Find where the given text appears and provide that cell's center as (X, Y) coordinate. 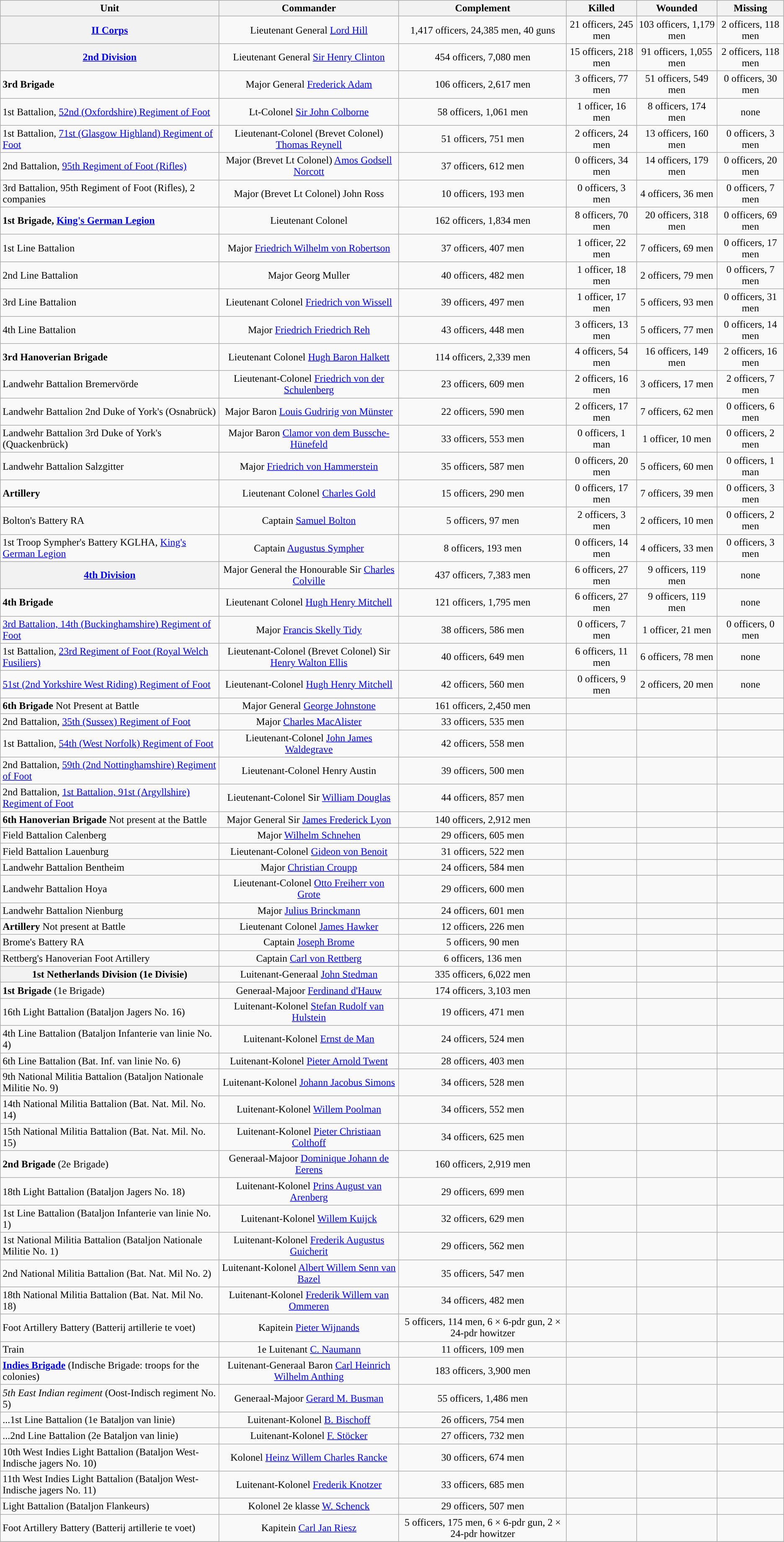
2nd Brigade (2e Brigade) (110, 1164)
1,417 officers, 24,385 men, 40 guns (482, 30)
5th East Indian regiment (Oost-Indisch regiment No. 5) (110, 1398)
7 officers, 39 men (677, 494)
1st Battalion, 71st (Glasgow Highland) Regiment of Foot (110, 139)
6th Line Battalion (Bat. Inf. van linie No. 6) (110, 1061)
3 officers, 77 men (601, 85)
28 officers, 403 men (482, 1061)
44 officers, 857 men (482, 798)
Lieutenant-Colonel Friedrich von der Schulenberg (309, 385)
3rd Battalion, 95th Regiment of Foot (Rifles), 2 companies (110, 194)
Kapitein Pieter Wijnands (309, 1327)
Major Christian Croupp (309, 867)
Major General the Honourable Sir Charles Colville (309, 575)
29 officers, 507 men (482, 1506)
Major Julius Brinckmann (309, 911)
114 officers, 2,339 men (482, 357)
1st Battalion, 23rd Regiment of Foot (Royal Welch Fusiliers) (110, 657)
2 officers, 7 men (750, 385)
Lieutenant-Colonel Hugh Henry Mitchell (309, 684)
Field Battalion Calenberg (110, 836)
Luitenant-Kolonel Willem Poolman (309, 1110)
Major Francis Skelly Tidy (309, 629)
4th Division (110, 575)
Captain Augustus Sympher (309, 548)
Unit (110, 8)
Lt-Colonel Sir John Colborne (309, 111)
Luitenant-Kolonel Frederik Augustus Guicherit (309, 1246)
Landwehr Battalion Salzgitter (110, 466)
0 officers, 0 men (750, 629)
1 officer, 22 men (601, 248)
51 officers, 549 men (677, 85)
Killed (601, 8)
Landwehr Battalion 3rd Duke of York's (Quackenbrück) (110, 439)
1st Line Battalion (110, 248)
Major General Sir James Frederick Lyon (309, 820)
2 officers, 79 men (677, 275)
Landwehr Battalion 2nd Duke of York's (Osnabrück) (110, 411)
Complement (482, 8)
2 officers, 20 men (677, 684)
Major Wilhelm Schnehen (309, 836)
Luitenant-Kolonel Prins August van Arenberg (309, 1192)
33 officers, 535 men (482, 722)
21 officers, 245 men (601, 30)
Bolton's Battery RA (110, 520)
Missing (750, 8)
4th Line Battalion (Bataljon Infanterie van linie No. 4) (110, 1039)
160 officers, 2,919 men (482, 1164)
Major General George Johnstone (309, 706)
2nd Battalion, 95th Regiment of Foot (Rifles) (110, 166)
10 officers, 193 men (482, 194)
Generaal-Majoor Dominique Johann de Eerens (309, 1164)
Lieutenant-Colonel Henry Austin (309, 771)
1st Troop Sympher's Battery KGLHA, King's German Legion (110, 548)
58 officers, 1,061 men (482, 111)
1 officer, 18 men (601, 275)
4 officers, 54 men (601, 357)
0 officers, 9 men (601, 684)
Captain Joseph Brome (309, 942)
33 officers, 553 men (482, 439)
Lieutenant Colonel Hugh Baron Halkett (309, 357)
5 officers, 175 men, 6 × 6-pdr gun, 2 × 24-pdr howitzer (482, 1528)
0 officers, 30 men (750, 85)
3rd Line Battalion (110, 303)
2nd Division (110, 57)
20 officers, 318 men (677, 220)
335 officers, 6,022 men (482, 974)
42 officers, 558 men (482, 743)
51 officers, 751 men (482, 139)
29 officers, 562 men (482, 1246)
Landwehr Battalion Bremervörde (110, 385)
Brome's Battery RA (110, 942)
2nd Battalion, 35th (Sussex) Regiment of Foot (110, 722)
Artillery Not present at Battle (110, 926)
Major (Brevet Lt Colonel) Amos Godsell Norcott (309, 166)
Generaal-Majoor Ferdinand d'Hauw (309, 990)
Luitenant-Kolonel Pieter Arnold Twent (309, 1061)
454 officers, 7,080 men (482, 57)
4th Brigade (110, 603)
15 officers, 218 men (601, 57)
2nd Battalion, 59th (2nd Nottinghamshire) Regiment of Foot (110, 771)
6 officers, 78 men (677, 657)
2 officers, 10 men (677, 520)
6 officers, 136 men (482, 958)
33 officers, 685 men (482, 1485)
Luitenant-Kolonel Pieter Christiaan Colthoff (309, 1137)
91 officers, 1,055 men (677, 57)
10th West Indies Light Battalion (Bataljon West-Indische jagers No. 10) (110, 1457)
106 officers, 2,617 men (482, 85)
16th Light Battalion (Bataljon Jagers No. 16) (110, 1012)
1st Battalion, 52nd (Oxfordshire) Regiment of Foot (110, 111)
Major (Brevet Lt Colonel) John Ross (309, 194)
162 officers, 1,834 men (482, 220)
Kolonel 2e klasse W. Schenck (309, 1506)
Train (110, 1349)
Lieutenant-Colonel Gideon von Benoit (309, 851)
Luitenant-Kolonel Johann Jacobus Simons (309, 1083)
27 officers, 732 men (482, 1436)
24 officers, 584 men (482, 867)
Luitenant-Kolonel Albert Willem Senn van Bazel (309, 1273)
14th National Militia Battalion (Bat. Nat. Mil. No. 14) (110, 1110)
121 officers, 1,795 men (482, 603)
Light Battalion (Bataljon Flankeurs) (110, 1506)
Luitenant-Kolonel Frederik Willem van Ommeren (309, 1301)
5 officers, 60 men (677, 466)
6th Brigade Not Present at Battle (110, 706)
40 officers, 649 men (482, 657)
Luitenant-Kolonel Ernst de Man (309, 1039)
Luitenant-Kolonel F. Stöcker (309, 1436)
34 officers, 482 men (482, 1301)
23 officers, 609 men (482, 385)
Lieutenant-Colonel John James Waldegrave (309, 743)
174 officers, 3,103 men (482, 990)
13 officers, 160 men (677, 139)
4th Line Battalion (110, 329)
1st Brigade (1e Brigade) (110, 990)
Luitenant-Kolonel Frederik Knotzer (309, 1485)
31 officers, 522 men (482, 851)
34 officers, 552 men (482, 1110)
...1st Line Battalion (1e Bataljon van linie) (110, 1420)
26 officers, 754 men (482, 1420)
2nd Battalion, 1st Battalion, 91st (Argyllshire) Regiment of Foot (110, 798)
51st (2nd Yorkshire West Riding) Regiment of Foot (110, 684)
2 officers, 24 men (601, 139)
Lieutenant Colonel (309, 220)
40 officers, 482 men (482, 275)
42 officers, 560 men (482, 684)
2 officers, 3 men (601, 520)
Generaal-Majoor Gerard M. Busman (309, 1398)
Luitenant-Generaal Baron Carl Heinrich Wilhelm Anthing (309, 1371)
18th Light Battalion (Bataljon Jagers No. 18) (110, 1192)
5 officers, 90 men (482, 942)
Kolonel Heinz Willem Charles Rancke (309, 1457)
22 officers, 590 men (482, 411)
1st Line Battalion (Bataljon Infanterie van linie No. 1) (110, 1219)
29 officers, 605 men (482, 836)
Landwehr Battalion Nienburg (110, 911)
183 officers, 3,900 men (482, 1371)
1 officer, 16 men (601, 111)
140 officers, 2,912 men (482, 820)
30 officers, 674 men (482, 1457)
15 officers, 290 men (482, 494)
Major Friedrich von Hammerstein (309, 466)
9th National Militia Battalion (Bataljon Nationale Militie No. 9) (110, 1083)
Lieutenant General Sir Henry Clinton (309, 57)
3rd Battalion, 14th (Buckinghamshire) Regiment of Foot (110, 629)
Luitenant-Generaal John Stedman (309, 974)
2 officers, 17 men (601, 411)
24 officers, 524 men (482, 1039)
35 officers, 547 men (482, 1273)
Lieutenant-Colonel (Brevet Colonel) Thomas Reynell (309, 139)
0 officers, 69 men (750, 220)
0 officers, 34 men (601, 166)
Indies Brigade (Indische Brigade: troops for the colonies) (110, 1371)
15th National Militia Battalion (Bat. Nat. Mil. No. 15) (110, 1137)
437 officers, 7,383 men (482, 575)
Luitenant-Kolonel Stefan Rudolf van Hulstein (309, 1012)
4 officers, 36 men (677, 194)
Major Charles MacAlister (309, 722)
34 officers, 625 men (482, 1137)
Lieutenant-Colonel Sir William Douglas (309, 798)
Luitenant-Kolonel Willem Kuijck (309, 1219)
Major Friedrich Wilhelm von Robertson (309, 248)
1st Battalion, 54th (West Norfolk) Regiment of Foot (110, 743)
1st Netherlands Division (1e Divisie) (110, 974)
0 officers, 31 men (750, 303)
11th West Indies Light Battalion (Bataljon West-Indische jagers No. 11) (110, 1485)
7 officers, 69 men (677, 248)
19 officers, 471 men (482, 1012)
5 officers, 97 men (482, 520)
5 officers, 93 men (677, 303)
16 officers, 149 men (677, 357)
24 officers, 601 men (482, 911)
Field Battalion Lauenburg (110, 851)
3rd Hanoverian Brigade (110, 357)
2nd National Militia Battalion (Bat. Nat. Mil No. 2) (110, 1273)
Major Georg Muller (309, 275)
103 officers, 1,179 men (677, 30)
39 officers, 497 men (482, 303)
29 officers, 600 men (482, 889)
Artillery (110, 494)
38 officers, 586 men (482, 629)
32 officers, 629 men (482, 1219)
1 officer, 21 men (677, 629)
34 officers, 528 men (482, 1083)
12 officers, 226 men (482, 926)
1st Brigade, King's German Legion (110, 220)
Lieutenant General Lord Hill (309, 30)
Landwehr Battalion Bentheim (110, 867)
Lieutenant Colonel Hugh Henry Mitchell (309, 603)
Lieutenant-Colonel (Brevet Colonel) Sir Henry Walton Ellis (309, 657)
Luitenant-Kolonel B. Bischoff (309, 1420)
Lieutenant Colonel Friedrich von Wissell (309, 303)
35 officers, 587 men (482, 466)
11 officers, 109 men (482, 1349)
Captain Samuel Bolton (309, 520)
Lieutenant Colonel James Hawker (309, 926)
2nd Line Battalion (110, 275)
Kapitein Carl Jan Riesz (309, 1528)
5 officers, 114 men, 6 × 6-pdr gun, 2 × 24-pdr howitzer (482, 1327)
1st National Militia Battalion (Bataljon Nationale Militie No. 1) (110, 1246)
29 officers, 699 men (482, 1192)
II Corps (110, 30)
3 officers, 13 men (601, 329)
18th National Militia Battalion (Bat. Nat. Mil No. 18) (110, 1301)
37 officers, 612 men (482, 166)
...2nd Line Battalion (2e Bataljon van linie) (110, 1436)
Rettberg's Hanoverian Foot Artillery (110, 958)
0 officers, 6 men (750, 411)
6th Hanoverian Brigade Not present at the Battle (110, 820)
37 officers, 407 men (482, 248)
Major General Frederick Adam (309, 85)
3rd Brigade (110, 85)
Commander (309, 8)
1e Luitenant C. Naumann (309, 1349)
1 officer, 17 men (601, 303)
8 officers, 174 men (677, 111)
3 officers, 17 men (677, 385)
14 officers, 179 men (677, 166)
Captain Carl von Rettberg (309, 958)
Major Friedrich Friedrich Reh (309, 329)
Wounded (677, 8)
43 officers, 448 men (482, 329)
Major Baron Louis Gudririg von Münster (309, 411)
1 officer, 10 men (677, 439)
39 officers, 500 men (482, 771)
7 officers, 62 men (677, 411)
8 officers, 193 men (482, 548)
8 officers, 70 men (601, 220)
6 officers, 11 men (601, 657)
55 officers, 1,486 men (482, 1398)
161 officers, 2,450 men (482, 706)
Landwehr Battalion Hoya (110, 889)
Lieutenant-Colonel Otto Freiherr von Grote (309, 889)
4 officers, 33 men (677, 548)
5 officers, 77 men (677, 329)
Major Baron Clamor von dem Bussche-Hünefeld (309, 439)
Lieutenant Colonel Charles Gold (309, 494)
